From the cell containing the given text, extract its center point as [x, y] coordinate. 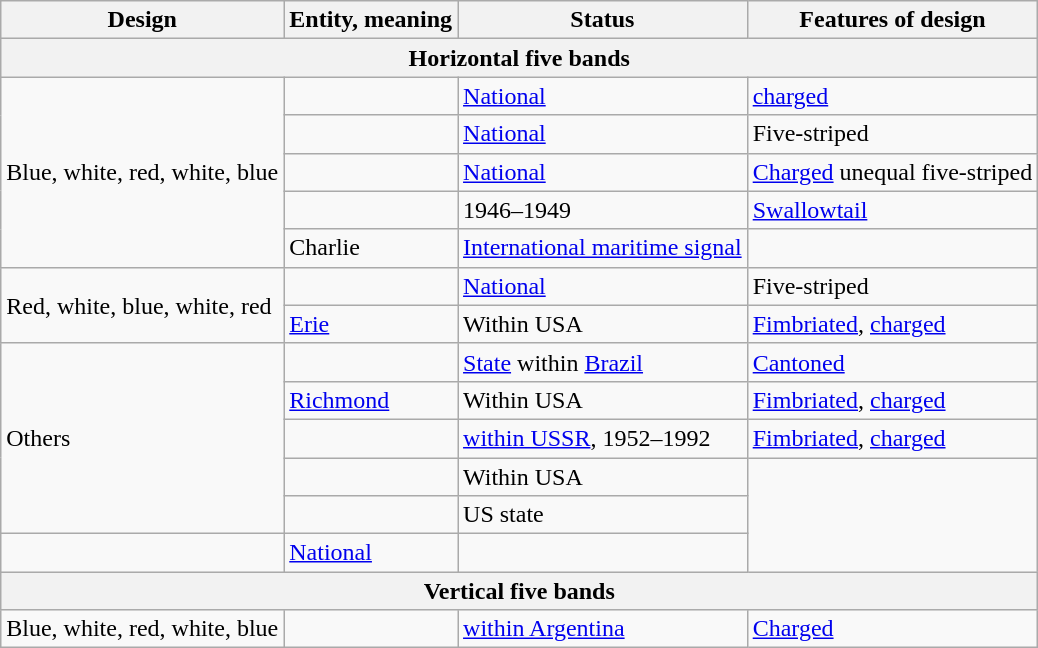
Entity, meaning [371, 20]
within USSR, 1952–1992 [603, 438]
Features of design [892, 20]
International maritime signal [603, 248]
Horizontal five bands [520, 58]
Charlie [371, 248]
Richmond [371, 400]
within Argentina [603, 629]
Design [142, 20]
Others [142, 438]
Status [603, 20]
Cantoned [892, 362]
US state [603, 515]
Erie [371, 324]
Charged unequal five-striped [892, 172]
Charged [892, 629]
Swallowtail [892, 210]
Vertical five bands [520, 591]
State within Brazil [603, 362]
1946–1949 [603, 210]
charged [892, 96]
Red, white, blue, white, red [142, 305]
